Search for the cell housing the specified text and yield its (x, y) center coordinate. 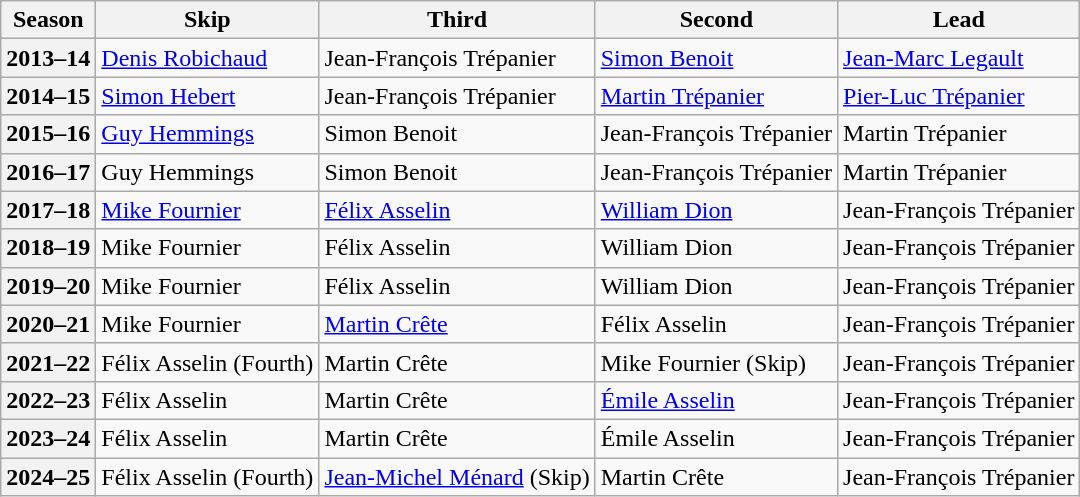
Lead (959, 20)
Third (457, 20)
2023–24 (48, 438)
Denis Robichaud (208, 58)
2013–14 (48, 58)
Pier-Luc Trépanier (959, 96)
2016–17 (48, 172)
2018–19 (48, 248)
Simon Hebert (208, 96)
Second (716, 20)
2019–20 (48, 286)
2015–16 (48, 134)
Jean-Marc Legault (959, 58)
Mike Fournier (Skip) (716, 362)
2022–23 (48, 400)
2017–18 (48, 210)
Jean-Michel Ménard (Skip) (457, 477)
Skip (208, 20)
2024–25 (48, 477)
2020–21 (48, 324)
2021–22 (48, 362)
2014–15 (48, 96)
Season (48, 20)
